Provide the [X, Y] coordinate of the cell's center where the given text is located.  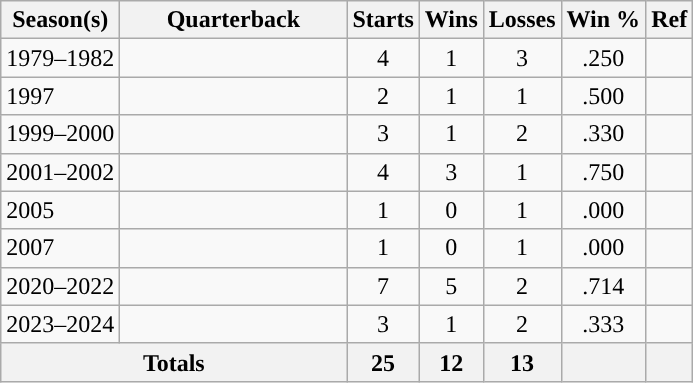
.500 [604, 96]
5 [451, 286]
Ref [670, 20]
.714 [604, 286]
2020–2022 [60, 286]
12 [451, 362]
2005 [60, 210]
Starts [383, 20]
Wins [451, 20]
Season(s) [60, 20]
Totals [174, 362]
Quarterback [234, 20]
13 [522, 362]
1999–2000 [60, 134]
Win % [604, 20]
.750 [604, 172]
.330 [604, 134]
7 [383, 286]
2001–2002 [60, 172]
.333 [604, 324]
2023–2024 [60, 324]
2007 [60, 248]
1997 [60, 96]
Losses [522, 20]
25 [383, 362]
.250 [604, 58]
1979–1982 [60, 58]
